For the text-containing cell, return its midpoint in (X, Y) coordinate format. 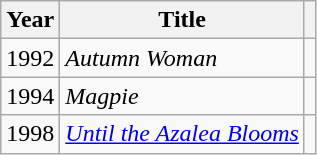
Until the Azalea Blooms (182, 134)
Magpie (182, 96)
Autumn Woman (182, 58)
1992 (30, 58)
1994 (30, 96)
Title (182, 20)
Year (30, 20)
1998 (30, 134)
